From the cell containing the given text, extract its center point as (x, y) coordinate. 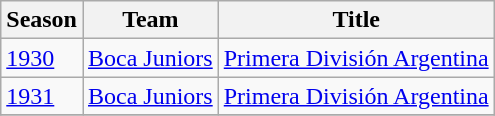
Team (150, 20)
1931 (42, 96)
1930 (42, 58)
Title (356, 20)
Season (42, 20)
